Locate the cell with the specified text and output its [x, y] center coordinate. 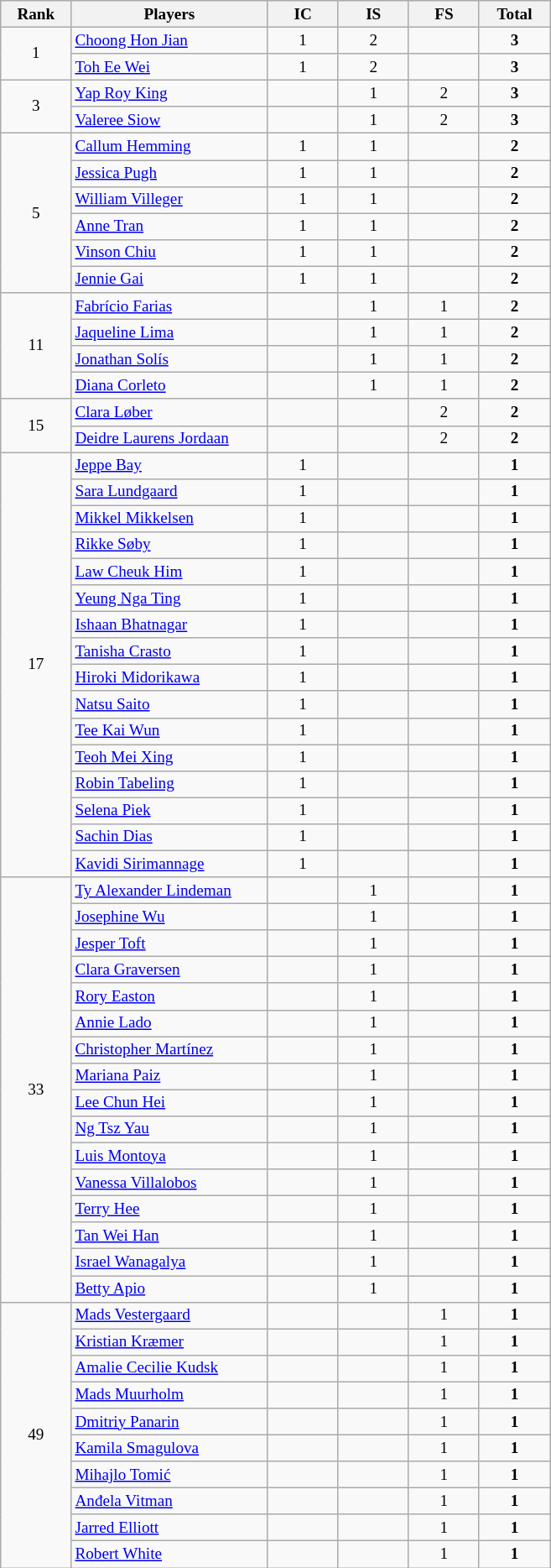
Tan Wei Han [169, 1236]
Mariana Paiz [169, 1076]
Anđela Vitman [169, 1501]
Players [169, 14]
5 [36, 213]
Law Cheuk Him [169, 572]
Ishaan Bhatnagar [169, 625]
Yap Roy King [169, 93]
FS [444, 14]
IS [373, 14]
Jessica Pugh [169, 173]
Luis Montoya [169, 1156]
Israel Wanagalya [169, 1262]
Diana Corleto [169, 386]
Mads Muurholm [169, 1395]
Choong Hon Jian [169, 40]
Jonathan Solís [169, 359]
Jarred Elliott [169, 1528]
49 [36, 1435]
Sara Lundgaard [169, 492]
Mikkel Mikkelsen [169, 519]
Natsu Saito [169, 704]
Vinson Chiu [169, 253]
Mihajlo Tomić [169, 1475]
Tanisha Crasto [169, 651]
Jesper Toft [169, 943]
Jennie Gai [169, 280]
Anne Tran [169, 227]
Rory Easton [169, 996]
IC [303, 14]
Lee Chun Hei [169, 1103]
Betty Apio [169, 1288]
Valeree Siow [169, 120]
Kavidi Sirimannage [169, 864]
Jaqueline Lima [169, 332]
Selena Piek [169, 811]
Tee Kai Wun [169, 731]
Terry Hee [169, 1209]
Mads Vestergaard [169, 1315]
Ng Tsz Yau [169, 1129]
Callum Hemming [169, 147]
Kamila Smagulova [169, 1448]
Amalie Cecilie Kudsk [169, 1368]
Rikke Søby [169, 545]
Josephine Wu [169, 917]
Robert White [169, 1555]
Hiroki Midorikawa [169, 678]
Fabrício Farias [169, 306]
Robin Tabeling [169, 784]
Christopher Martínez [169, 1050]
Annie Lado [169, 1023]
Ty Alexander Lindeman [169, 891]
Deidre Laurens Jordaan [169, 439]
17 [36, 664]
Dmitriy Panarin [169, 1422]
11 [36, 346]
Total [514, 14]
Teoh Mei Xing [169, 757]
Sachin Dias [169, 837]
15 [36, 425]
William Villeger [169, 200]
33 [36, 1090]
Clara Graversen [169, 970]
Yeung Nga Ting [169, 598]
Vanessa Villalobos [169, 1183]
Toh Ee Wei [169, 67]
Clara Løber [169, 412]
Jeppe Bay [169, 465]
Rank [36, 14]
Kristian Kræmer [169, 1342]
